Determine the [X, Y] coordinate at the center of the cell enclosing the given text.  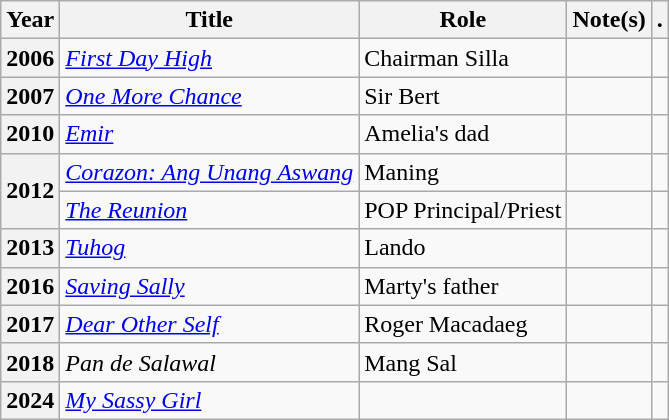
2017 [30, 324]
2024 [30, 400]
Maning [463, 172]
Amelia's dad [463, 134]
Sir Bert [463, 96]
Chairman Silla [463, 58]
Marty's father [463, 286]
2018 [30, 362]
First Day High [210, 58]
2016 [30, 286]
2007 [30, 96]
Corazon: Ang Unang Aswang [210, 172]
Emir [210, 134]
Mang Sal [463, 362]
Tuhog [210, 248]
Year [30, 20]
The Reunion [210, 210]
Title [210, 20]
Role [463, 20]
2006 [30, 58]
Pan de Salawal [210, 362]
My Sassy Girl [210, 400]
Lando [463, 248]
2013 [30, 248]
Note(s) [609, 20]
Roger Macadaeg [463, 324]
Dear Other Self [210, 324]
2010 [30, 134]
POP Principal/Priest [463, 210]
Saving Sally [210, 286]
. [660, 20]
2012 [30, 191]
One More Chance [210, 96]
